Identify which cell holds the provided text, then report its (x, y) central coordinate. 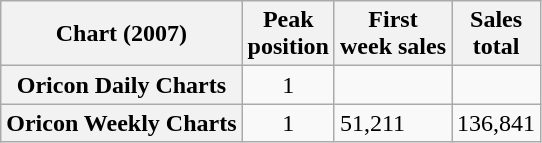
Firstweek sales (392, 34)
Peakposition (288, 34)
Oricon Weekly Charts (122, 123)
51,211 (392, 123)
Oricon Daily Charts (122, 85)
136,841 (496, 123)
Chart (2007) (122, 34)
Salestotal (496, 34)
